Find where the given text appears and provide that cell's center as (X, Y) coordinate. 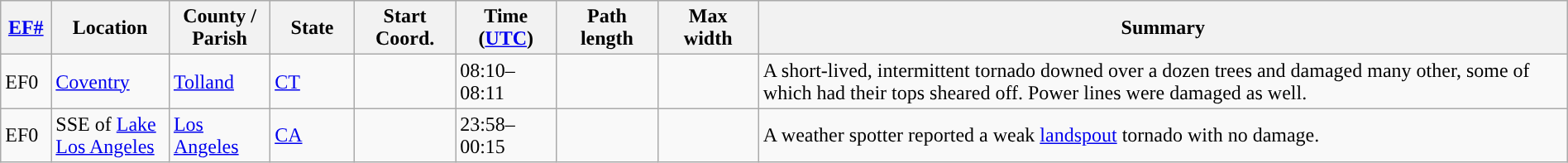
Start Coord. (404, 28)
State (313, 28)
Tolland (219, 81)
SSE of Lake Los Angeles (111, 136)
23:58–00:15 (506, 136)
Los Angeles (219, 136)
CT (313, 81)
Path length (607, 28)
County / Parish (219, 28)
Coventry (111, 81)
CA (313, 136)
Time (UTC) (506, 28)
Summary (1163, 28)
A weather spotter reported a weak landspout tornado with no damage. (1163, 136)
EF# (26, 28)
Location (111, 28)
Max width (708, 28)
08:10–08:11 (506, 81)
